Find where the given text appears and provide that cell's center as [X, Y] coordinate. 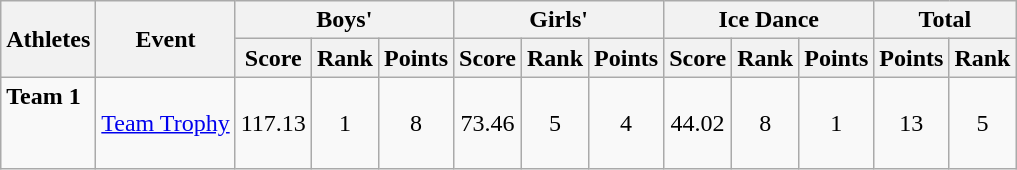
Event [166, 39]
Team 1 [48, 123]
117.13 [273, 123]
73.46 [488, 123]
Girls' [559, 20]
Team Trophy [166, 123]
Ice Dance [769, 20]
44.02 [698, 123]
4 [626, 123]
13 [912, 123]
Athletes [48, 39]
Total [945, 20]
Boys' [344, 20]
